Output the [X, Y] coordinate of the center of the cell containing the given text.  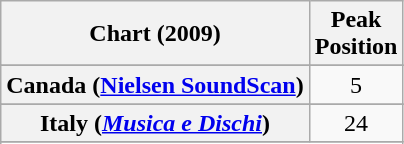
Canada (Nielsen SoundScan) [155, 85]
24 [356, 123]
Italy (Musica e Dischi) [155, 123]
5 [356, 85]
Chart (2009) [155, 34]
PeakPosition [356, 34]
